Return the [x, y] coordinate for the center point of the cell that contains the specified text.  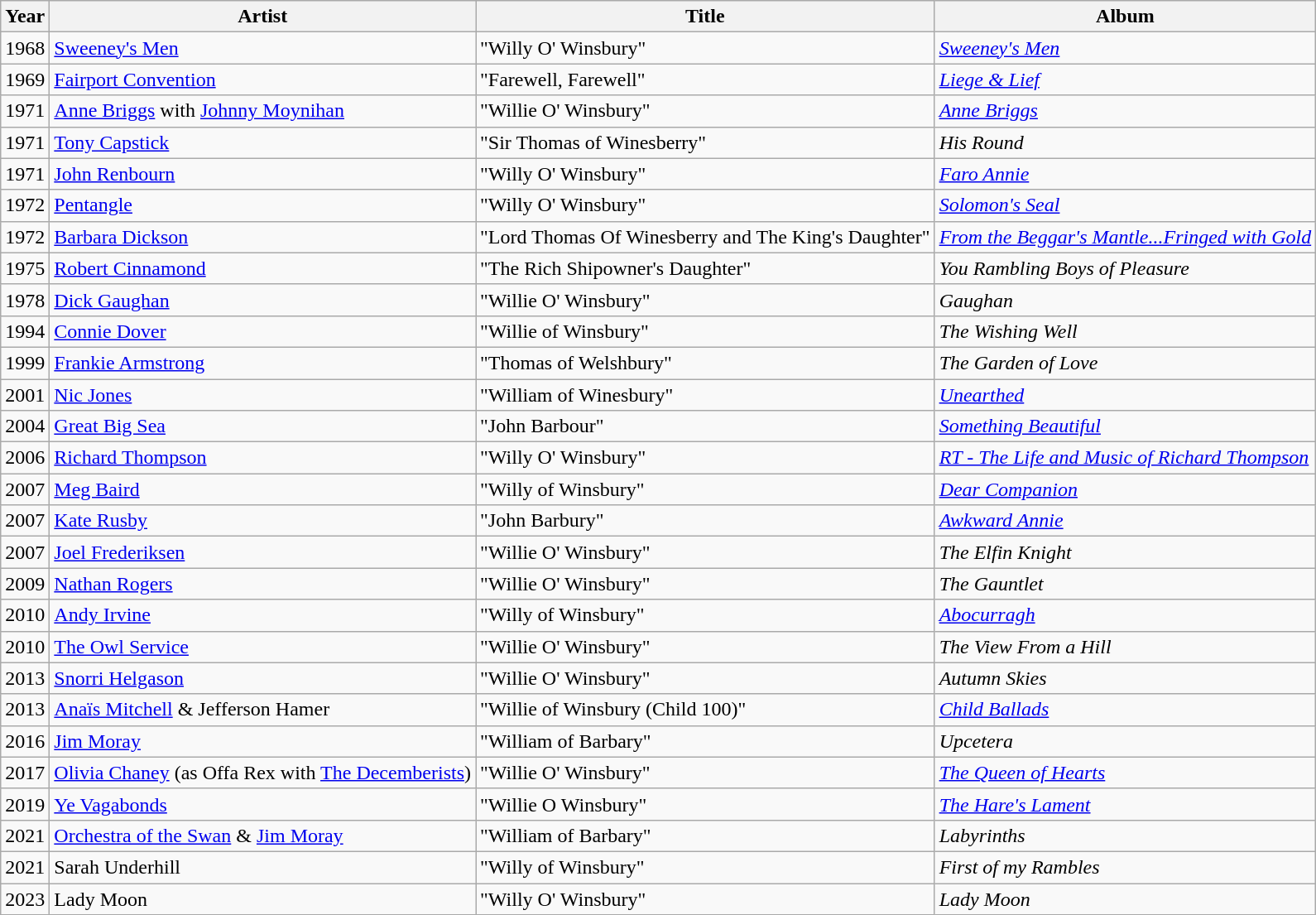
"Willie of Winsbury" [705, 331]
Kate Rusby [263, 521]
"The Rich Shipowner's Daughter" [705, 268]
RT - The Life and Music of Richard Thompson [1126, 458]
The Gauntlet [1126, 584]
Faro Annie [1126, 174]
Fairport Convention [263, 79]
1975 [25, 268]
Tony Capstick [263, 142]
Year [25, 17]
Unearthed [1126, 395]
Awkward Annie [1126, 521]
"Willie O Winsbury" [705, 804]
Title [705, 17]
Anaïs Mitchell & Jefferson Hamer [263, 710]
Anne Briggs with Johnny Moynihan [263, 111]
2009 [25, 584]
Autumn Skies [1126, 678]
1968 [25, 48]
Labyrinths [1126, 836]
"Sir Thomas of Winesberry" [705, 142]
Anne Briggs [1126, 111]
Joel Frederiksen [263, 552]
The Queen of Hearts [1126, 773]
2019 [25, 804]
Something Beautiful [1126, 426]
Frankie Armstrong [263, 363]
Barbara Dickson [263, 237]
"John Barbour" [705, 426]
Child Ballads [1126, 710]
1978 [25, 300]
2016 [25, 741]
"Lord Thomas Of Winesberry and The King's Daughter" [705, 237]
Ye Vagabonds [263, 804]
Meg Baird [263, 489]
The View From a Hill [1126, 647]
Solomon's Seal [1126, 205]
2004 [25, 426]
2006 [25, 458]
From the Beggar's Mantle...Fringed with Gold [1126, 237]
The Garden of Love [1126, 363]
Nic Jones [263, 395]
Pentangle [263, 205]
Artist [263, 17]
The Elfin Knight [1126, 552]
"John Barbury" [705, 521]
Sarah Underhill [263, 867]
Jim Moray [263, 741]
Richard Thompson [263, 458]
Robert Cinnamond [263, 268]
Gaughan [1126, 300]
The Hare's Lament [1126, 804]
John Renbourn [263, 174]
Liege & Lief [1126, 79]
The Owl Service [263, 647]
Connie Dover [263, 331]
The Wishing Well [1126, 331]
1969 [25, 79]
2023 [25, 898]
Great Big Sea [263, 426]
Andy Irvine [263, 615]
His Round [1126, 142]
Upcetera [1126, 741]
Orchestra of the Swan & Jim Moray [263, 836]
1994 [25, 331]
Abocurragh [1126, 615]
Olivia Chaney (as Offa Rex with The Decemberists) [263, 773]
"Willie of Winsbury (Child 100)" [705, 710]
2017 [25, 773]
Dear Companion [1126, 489]
Snorri Helgason [263, 678]
You Rambling Boys of Pleasure [1126, 268]
Nathan Rogers [263, 584]
"Farewell, Farewell" [705, 79]
Album [1126, 17]
First of my Rambles [1126, 867]
"Thomas of Welshbury" [705, 363]
1999 [25, 363]
"William of Winesbury" [705, 395]
Dick Gaughan [263, 300]
2001 [25, 395]
